Find where the given text appears and provide that cell's center as (x, y) coordinate. 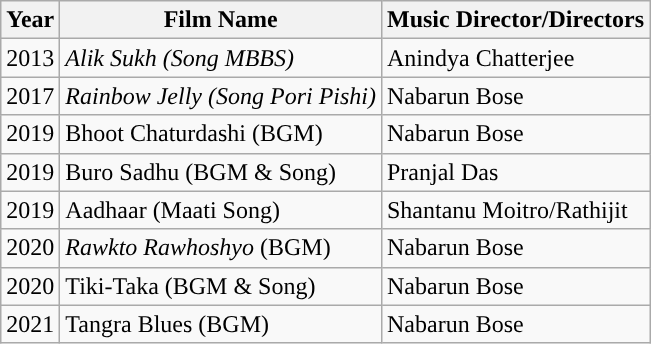
Tiki-Taka (BGM & Song) (221, 286)
Shantanu Moitro/Rathijit (515, 210)
Year (30, 20)
Rainbow Jelly (Song Pori Pishi) (221, 96)
Aadhaar (Maati Song) (221, 210)
Bhoot Chaturdashi (BGM) (221, 134)
Alik Sukh (Song MBBS) (221, 58)
Film Name (221, 20)
Pranjal Das (515, 172)
Rawkto Rawhoshyo (BGM) (221, 248)
Tangra Blues (BGM) (221, 324)
2017 (30, 96)
Anindya Chatterjee (515, 58)
Buro Sadhu (BGM & Song) (221, 172)
2013 (30, 58)
2021 (30, 324)
Music Director/Directors (515, 20)
